For the text-containing cell, return its midpoint in (X, Y) coordinate format. 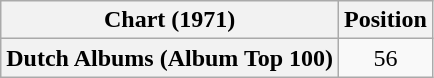
Chart (1971) (170, 20)
Position (386, 20)
56 (386, 58)
Dutch Albums (Album Top 100) (170, 58)
